Return [x, y] of the center of cell containing provided text 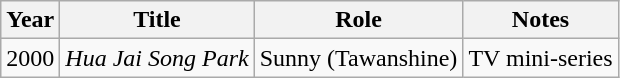
Hua Jai Song Park [157, 58]
2000 [30, 58]
Year [30, 20]
Role [358, 20]
Notes [540, 20]
TV mini-series [540, 58]
Title [157, 20]
Sunny (Tawanshine) [358, 58]
